Search for the cell housing the specified text and yield its (x, y) center coordinate. 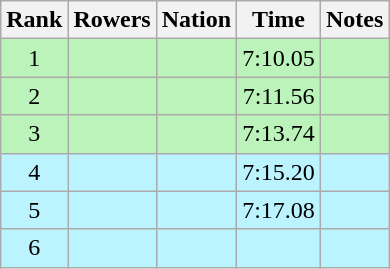
1 (34, 58)
Rowers (112, 20)
Time (279, 20)
5 (34, 210)
7:13.74 (279, 134)
2 (34, 96)
4 (34, 172)
7:15.20 (279, 172)
Notes (354, 20)
Rank (34, 20)
7:11.56 (279, 96)
6 (34, 248)
7:17.08 (279, 210)
3 (34, 134)
Nation (196, 20)
7:10.05 (279, 58)
